Provide the (X, Y) coordinate of the cell's center where the given text is located.  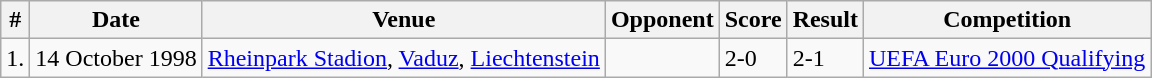
# (16, 20)
UEFA Euro 2000 Qualifying (1008, 58)
2-1 (825, 58)
1. (16, 58)
Score (753, 20)
2-0 (753, 58)
Competition (1008, 20)
Rheinpark Stadion, Vaduz, Liechtenstein (404, 58)
14 October 1998 (116, 58)
Venue (404, 20)
Result (825, 20)
Date (116, 20)
Opponent (662, 20)
